Extract the [x, y] coordinate from the center of the cell holding the provided text.  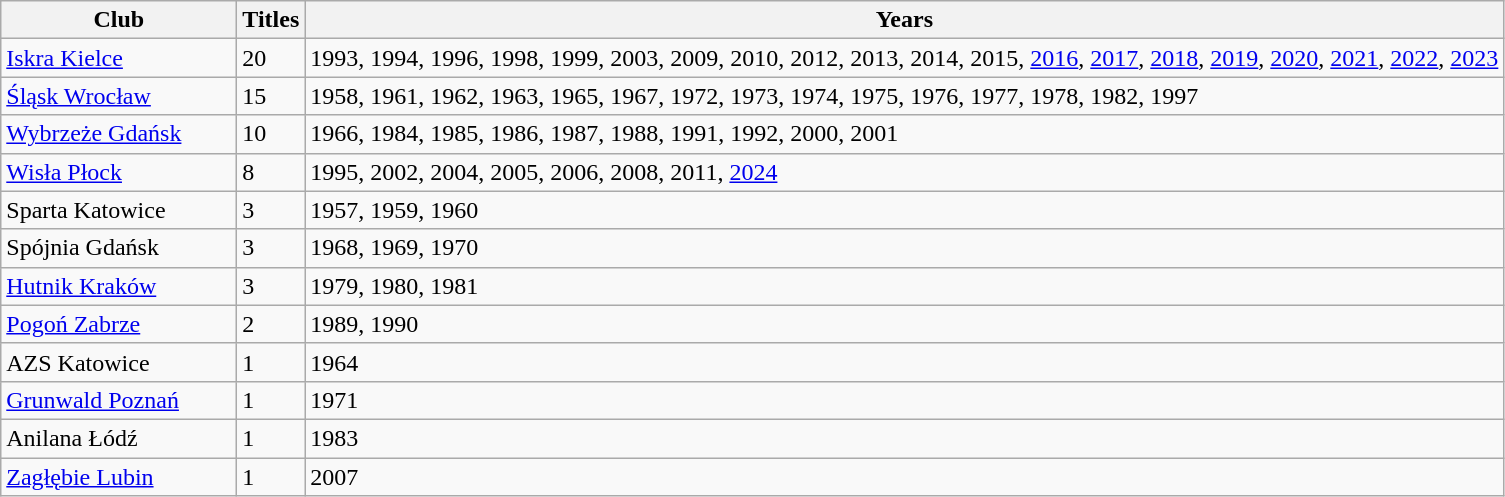
1979, 1980, 1981 [904, 286]
Zagłębie Lubin [119, 477]
Anilana Łódź [119, 438]
20 [271, 58]
Wisła Płock [119, 172]
1966, 1984, 1985, 1986, 1987, 1988, 1991, 1992, 2000, 2001 [904, 134]
Pogoń Zabrze [119, 324]
8 [271, 172]
1971 [904, 400]
1989, 1990 [904, 324]
10 [271, 134]
Years [904, 20]
1957, 1959, 1960 [904, 210]
Club [119, 20]
1964 [904, 362]
15 [271, 96]
1995, 2002, 2004, 2005, 2006, 2008, 2011, 2024 [904, 172]
Sparta Katowice [119, 210]
Grunwald Poznań [119, 400]
1983 [904, 438]
Spójnia Gdańsk [119, 248]
Titles [271, 20]
2007 [904, 477]
1958, 1961, 1962, 1963, 1965, 1967, 1972, 1973, 1974, 1975, 1976, 1977, 1978, 1982, 1997 [904, 96]
Hutnik Kraków [119, 286]
2 [271, 324]
AZS Katowice [119, 362]
Wybrzeże Gdańsk [119, 134]
Iskra Kielce [119, 58]
Śląsk Wrocław [119, 96]
1993, 1994, 1996, 1998, 1999, 2003, 2009, 2010, 2012, 2013, 2014, 2015, 2016, 2017, 2018, 2019, 2020, 2021, 2022, 2023 [904, 58]
1968, 1969, 1970 [904, 248]
